Pinpoint the cell where the given text exists, returning its (X, Y) midpoint coordinate. 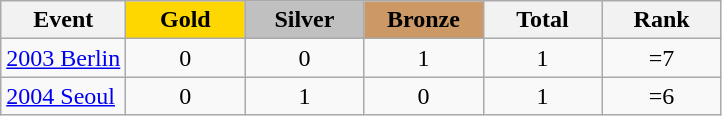
Bronze (424, 20)
2003 Berlin (64, 58)
Event (64, 20)
Total (542, 20)
=7 (662, 58)
Silver (304, 20)
Gold (186, 20)
2004 Seoul (64, 96)
=6 (662, 96)
Rank (662, 20)
